Scan for the cell matching the given text and deliver its [X, Y] coordinate at center. 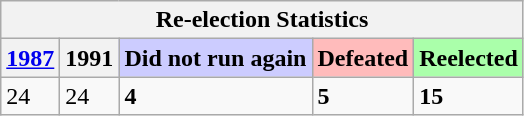
5 [363, 96]
15 [469, 96]
Reelected [469, 58]
Defeated [363, 58]
Re-election Statistics [262, 20]
4 [216, 96]
1991 [90, 58]
Did not run again [216, 58]
1987 [30, 58]
